Extract the [X, Y] coordinate from the center of the cell holding the provided text.  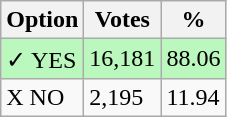
16,181 [122, 59]
88.06 [194, 59]
11.94 [194, 97]
Option [42, 20]
2,195 [122, 97]
Votes [122, 20]
% [194, 20]
✓ YES [42, 59]
X NO [42, 97]
